Determine the [x, y] coordinate at the center of the cell enclosing the given text.  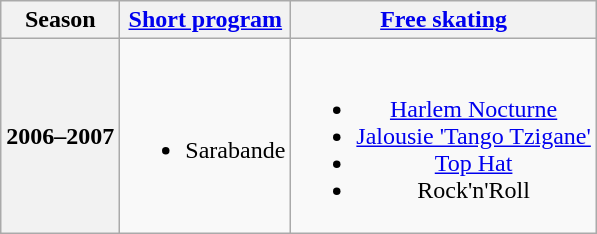
Harlem Nocturne Jalousie 'Tango Tzigane' Top Hat Rock'n'Roll [444, 136]
Free skating [444, 20]
Short program [206, 20]
Sarabande [206, 136]
2006–2007 [60, 136]
Season [60, 20]
